Search for the cell housing the specified text and yield its (x, y) center coordinate. 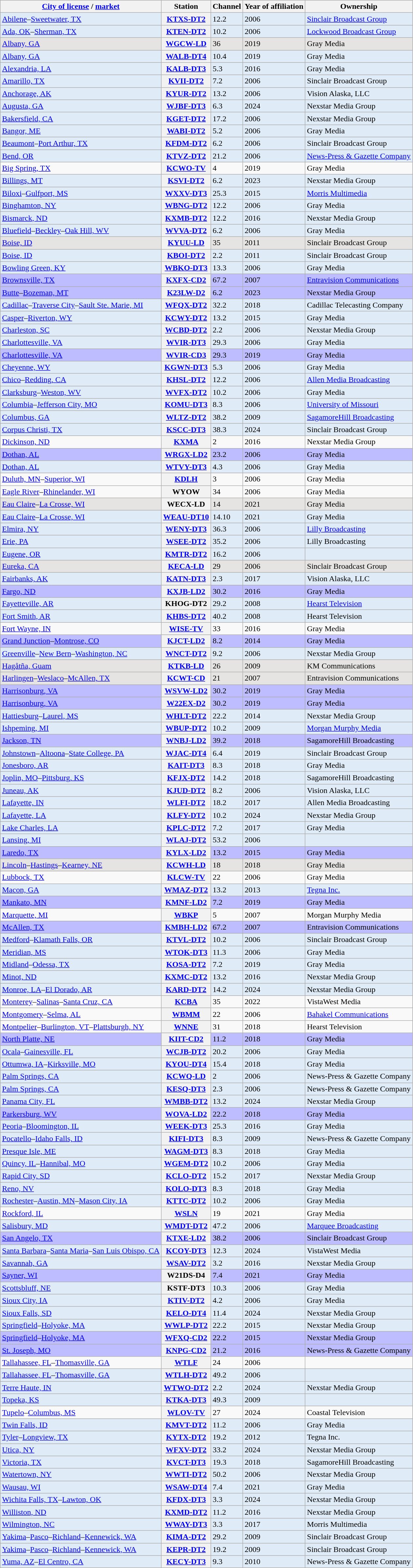
KIIT-CD2 (186, 1039)
Salisbury, MD (81, 1226)
KTKA-DT3 (186, 1400)
Ownership (359, 7)
Rockford, IL (81, 1213)
WALB-DT4 (186, 56)
McAllen, TX (81, 927)
32.2 (227, 305)
WBKP (186, 915)
WNCT-DT2 (186, 653)
KCLO-DT2 (186, 1176)
Lafayette, IN (81, 803)
2013 (274, 890)
Ishpeming, MI (81, 728)
Lake Charles, LA (81, 828)
WENY-DT3 (186, 529)
Hattiesburg–Laurel, MS (81, 716)
Beaumont–Port Arthur, TX (81, 143)
Grand Junction–Montrose, CO (81, 641)
KM Communications (359, 666)
4.3 (227, 467)
Year of affiliation (274, 7)
Rochester–Austin, MN–Mason City, IA (81, 1201)
KHOG-DT2 (186, 604)
Lansing, MI (81, 840)
18 (227, 865)
San Angelo, TX (81, 1238)
15.4 (227, 1064)
Wichita Falls, TX–Lawton, OK (81, 1499)
KYUU-LD (186, 243)
13.3 (227, 268)
WLFI-DT2 (186, 803)
Fort Smith, AR (81, 616)
KATN-DT3 (186, 579)
Midland–Odessa, TX (81, 965)
KTEN-DT2 (186, 31)
KTXS-DT2 (186, 19)
KMVT-DT2 (186, 1425)
Cheyenne, WY (81, 367)
Rapid City, SD (81, 1176)
KOLO-DT3 (186, 1189)
Chico–Redding, CA (81, 380)
6.4 (227, 753)
14 (227, 504)
20.2 (227, 1052)
WCJB-DT2 (186, 1052)
WTWO-DT2 (186, 1388)
KJCT-LD2 (186, 641)
Lubbock, TX (81, 877)
Jonesboro, AR (81, 766)
KFJX-DT2 (186, 778)
39.2 (227, 740)
WFQX-DT2 (186, 305)
31 (227, 1027)
35.2 (227, 541)
53.2 (227, 840)
WOVA-LD2 (186, 1114)
Billings, MT (81, 181)
Butte–Bozeman, MT (81, 293)
6.3 (227, 106)
Tyler–Longview, TX (81, 1437)
KHSL-DT2 (186, 380)
KLFY-DT2 (186, 815)
KARD-DT2 (186, 989)
Hagåtña, Guam (81, 666)
17.2 (227, 118)
29 (227, 566)
KTTC-DT2 (186, 1201)
WABI-DT2 (186, 131)
KOMU-DT3 (186, 405)
KTKB-LD (186, 666)
Wilmington, NC (81, 1524)
WNNE (186, 1027)
21 (227, 678)
Macon, GA (81, 890)
Corpus Christi, TX (81, 430)
Bowling Green, KY (81, 268)
Greenville–New Bern–Washington, NC (81, 653)
Ada, OK–Sherman, TX (81, 31)
Marquee Broadcasting (359, 1226)
KCWT-CD (186, 678)
Lockwood Broadcast Group (359, 31)
WXXV-DT3 (186, 193)
Bakersfield, CA (81, 118)
Fargo, ND (81, 591)
Fayetteville, AR (81, 604)
KCWO-TV (186, 168)
5 (227, 915)
WEAU-DT10 (186, 516)
33 (227, 629)
KYOU-DT4 (186, 1064)
KSTF-DT3 (186, 1288)
KCWQ-LD (186, 1076)
Savannah, GA (81, 1263)
Eugene, OR (81, 554)
WLAJ-DT2 (186, 840)
City of license / market (81, 7)
Duluth, MN–Superior, WI (81, 479)
2010 (274, 1562)
Williston, ND (81, 1512)
Casper–Riverton, WY (81, 317)
Erie, PA (81, 541)
Amarillo, TX (81, 81)
KMBH-LD2 (186, 927)
KECA-LD (186, 566)
WBUP-DT2 (186, 728)
Santa Barbara–Santa Maria–San Luis Obispo, CA (81, 1251)
WWTI-DT2 (186, 1475)
Joplin, MO–Pittsburg, KS (81, 778)
49.3 (227, 1400)
WSEE-DT2 (186, 541)
KTVZ-DT2 (186, 156)
Abilene–Sweetwater, TX (81, 19)
10.3 (227, 1288)
Sayner, WI (81, 1275)
Cadillac–Traverse City–Sault Ste. Marie, MI (81, 305)
Anchorage, AK (81, 93)
KJUD-DT2 (186, 790)
34 (227, 492)
19.3 (227, 1462)
WJBF-DT3 (186, 106)
WFXQ-CD2 (186, 1338)
WISE-TV (186, 629)
Juneau, AK (81, 790)
40.2 (227, 616)
Topeka, KS (81, 1400)
Fairbanks, AK (81, 579)
KMNF-LD2 (186, 902)
33.2 (227, 1450)
12.3 (227, 1251)
Brownsville, TX (81, 280)
WHLT-DT2 (186, 716)
WVIR-CD3 (186, 355)
K23LW-D2 (186, 293)
Columbus, GA (81, 417)
Quincy, IL–Hannibal, MO (81, 1164)
Dickinson, ND (81, 442)
KXMB-DT2 (186, 218)
Columbia–Jefferson City, MO (81, 405)
KGWN-DT3 (186, 367)
Johnstown–Altoona–State College, PA (81, 753)
Yuma, AZ–El Centro, CA (81, 1562)
2012 (274, 1437)
WLOV-TV (186, 1412)
WLTZ-DT2 (186, 417)
KXMC-DT2 (186, 977)
Station (186, 7)
Biloxi–Gulfport, MS (81, 193)
KSCC-DT3 (186, 430)
W21DS-D4 (186, 1275)
WGCW-LD (186, 44)
WSLN (186, 1213)
15.2 (227, 1176)
Minot, ND (81, 977)
Victoria, TX (81, 1462)
WBMM (186, 1014)
KHBS-DT2 (186, 616)
Lafayette, LA (81, 815)
KMTR-DT2 (186, 554)
Alexandria, LA (81, 69)
WEEK-DT3 (186, 1126)
Sioux City, IA (81, 1300)
KYLX-LD2 (186, 852)
W22EX-D2 (186, 703)
KELO-DT4 (186, 1313)
Elmira, NY (81, 529)
3.2 (227, 1263)
9.3 (227, 1562)
WTOK-DT3 (186, 952)
27 (227, 1412)
KCWY-DT2 (186, 317)
4.2 (227, 1300)
Peoria–Bloomington, IL (81, 1126)
KCOY-DT3 (186, 1251)
Watertown, NY (81, 1475)
WFXV-DT2 (186, 1450)
WTLH-DT2 (186, 1375)
KTXE-LD2 (186, 1238)
KXMD-DT2 (186, 1512)
Fort Wayne, IN (81, 629)
WVVA-DT2 (186, 230)
Bahakel Communications (359, 1014)
2022 (274, 1002)
Montgomery–Selma, AL (81, 1014)
38.3 (227, 430)
Montpelier–Burlington, VT–Plattsburgh, NY (81, 1027)
Marquette, MI (81, 915)
Charleston, SC (81, 330)
KIMA-DT2 (186, 1537)
KTIV-DT2 (186, 1300)
Wausau, WI (81, 1487)
WYOW (186, 492)
WGEM-DT2 (186, 1164)
Augusta, GA (81, 106)
KXJB-LD2 (186, 591)
KYUR-DT2 (186, 93)
KYTX-DT2 (186, 1437)
50.2 (227, 1475)
Scottsbluff, NE (81, 1288)
Monroe, LA–El Dorado, AR (81, 989)
Reno, NV (81, 1189)
9.2 (227, 653)
Cadillac Telecasting Company (359, 305)
KECY-DT3 (186, 1562)
Pocatello–Idaho Falls, ID (81, 1138)
KDLH (186, 479)
Channel (227, 7)
University of Missouri (359, 405)
Binghamton, NY (81, 206)
WSAW-DT4 (186, 1487)
KTVL-DT2 (186, 939)
Parkersburg, WV (81, 1114)
16.2 (227, 554)
Lincoln–Hastings–Kearney, NE (81, 865)
11.3 (227, 952)
Bangor, ME (81, 131)
Coastal Television (359, 1412)
Meridian, MS (81, 952)
WSAV-DT2 (186, 1263)
WTLF (186, 1363)
KNPG-CD2 (186, 1350)
WBKO-DT3 (186, 268)
19 (227, 1213)
11.4 (227, 1313)
36 (227, 44)
Monterey–Salinas–Santa Cruz, CA (81, 1002)
WJAC-DT4 (186, 753)
49.2 (227, 1375)
WAGM-DT3 (186, 1151)
Medford–Klamath Falls, OR (81, 939)
KVII-DT2 (186, 81)
Ocala–Gainesville, FL (81, 1052)
WMAZ-DT2 (186, 890)
18.2 (227, 803)
KPLC-DT2 (186, 828)
Mankato, MN (81, 902)
Harlingen–Weslaco–McAllen, TX (81, 678)
WRGX-LD2 (186, 454)
KFDM-DT2 (186, 143)
WWAY-DT3 (186, 1524)
KSVI-DT2 (186, 181)
3 (227, 479)
Bismarck, ND (81, 218)
Bend, OR (81, 156)
KVCT-DT3 (186, 1462)
4 (227, 168)
23.2 (227, 454)
WTVY-DT3 (186, 467)
Jackson, TN (81, 740)
KFDX-DT3 (186, 1499)
KLCW-TV (186, 877)
KALB-DT3 (186, 69)
WNBJ-LD2 (186, 740)
KCWH-LD (186, 865)
Terre Haute, IN (81, 1388)
KAIT-DT3 (186, 766)
KESQ-DT3 (186, 1089)
36.3 (227, 529)
WVFX-DT2 (186, 392)
WMDT-DT2 (186, 1226)
Tupelo–Columbus, MS (81, 1412)
WVIR-DT3 (186, 342)
KOSA-DT2 (186, 965)
WECX-LD (186, 504)
KCBA (186, 1002)
26 (227, 666)
Eureka, CA (81, 566)
Laredo, TX (81, 852)
Panama City, FL (81, 1101)
47.2 (227, 1226)
WMBB-DT2 (186, 1101)
WBNG-DT2 (186, 206)
KBOI-DT2 (186, 255)
KGET-DT2 (186, 118)
Sioux Falls, SD (81, 1313)
Bluefield–Beckley–Oak Hill, WV (81, 230)
14.10 (227, 516)
5.2 (227, 131)
KXMA (186, 442)
Presque Isle, ME (81, 1151)
St. Joseph, MO (81, 1350)
Big Spring, TX (81, 168)
North Platte, NE (81, 1039)
10.4 (227, 56)
KEPR-DT2 (186, 1549)
Utica, NY (81, 1450)
Eagle River–Rhinelander, WI (81, 492)
WSVW-LD2 (186, 691)
KXFX-CD2 (186, 280)
WCBD-DT2 (186, 330)
Twin Falls, ID (81, 1425)
Clarksburg–Weston, WV (81, 392)
Ottumwa, IA–Kirksville, MO (81, 1064)
WWLP-DT2 (186, 1325)
KIFI-DT3 (186, 1138)
24 (227, 1363)
